Provide the [X, Y] coordinate of the cell's center where the given text is located.  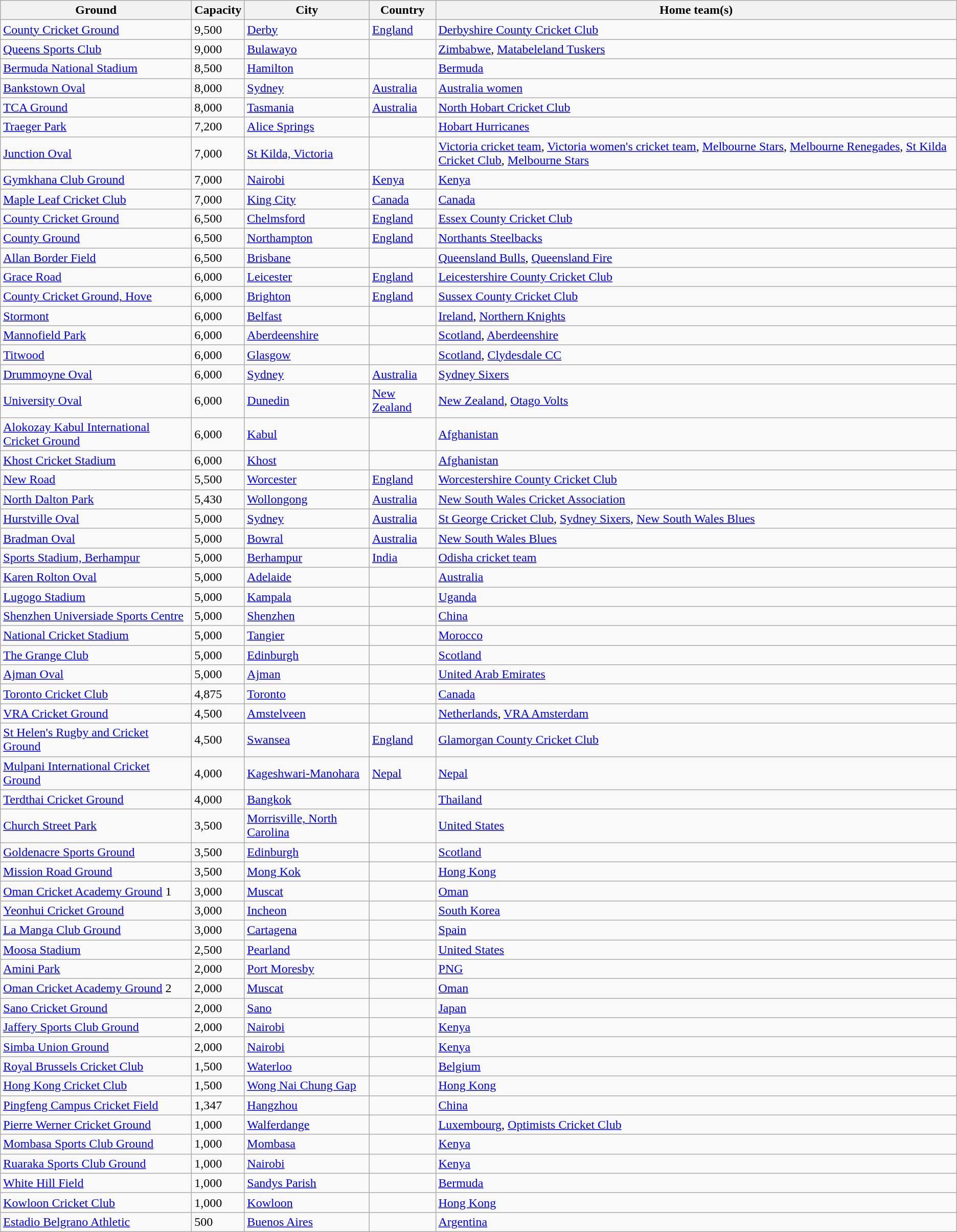
St George Cricket Club, Sydney Sixers, New South Wales Blues [696, 519]
Hurstville Oval [96, 519]
Jaffery Sports Club Ground [96, 1027]
National Cricket Stadium [96, 636]
Wollongong [307, 499]
Hong Kong Cricket Club [96, 1086]
Swansea [307, 740]
County Cricket Ground, Hove [96, 297]
New Zealand [402, 401]
Buenos Aires [307, 1222]
India [402, 557]
Thailand [696, 799]
Lugogo Stadium [96, 597]
Derbyshire County Cricket Club [696, 30]
South Korea [696, 910]
Amini Park [96, 969]
Kowloon [307, 1202]
Karen Rolton Oval [96, 577]
White Hill Field [96, 1183]
Hobart Hurricanes [696, 127]
Moosa Stadium [96, 950]
Home team(s) [696, 10]
Brisbane [307, 257]
Toronto [307, 694]
Netherlands, VRA Amsterdam [696, 713]
Scotland, Aberdeenshire [696, 335]
Adelaide [307, 577]
Khost [307, 460]
Khost Cricket Stadium [96, 460]
Hangzhou [307, 1105]
500 [218, 1222]
Worcestershire County Cricket Club [696, 480]
TCA Ground [96, 107]
Brighton [307, 297]
Bankstown Oval [96, 88]
Pierre Werner Cricket Ground [96, 1125]
Victoria cricket team, Victoria women's cricket team, Melbourne Stars, Melbourne Renegades, St Kilda Cricket Club, Melbourne Stars [696, 153]
Oman Cricket Academy Ground 2 [96, 989]
The Grange Club [96, 655]
Cartagena [307, 930]
Ajman Oval [96, 675]
Capacity [218, 10]
Titwood [96, 355]
Ajman [307, 675]
Zimbabwe, Matabeleland Tuskers [696, 49]
Mannofield Park [96, 335]
2,500 [218, 950]
Stormont [96, 316]
Mission Road Ground [96, 871]
Odisha cricket team [696, 557]
Ireland, Northern Knights [696, 316]
Spain [696, 930]
Ruaraka Sports Club Ground [96, 1163]
Waterloo [307, 1066]
7,200 [218, 127]
Dunedin [307, 401]
Mong Kok [307, 871]
Drummoyne Oval [96, 374]
Worcester [307, 480]
Mombasa [307, 1144]
Derby [307, 30]
5,430 [218, 499]
Bangkok [307, 799]
Uganda [696, 597]
1,347 [218, 1105]
Alice Springs [307, 127]
Goldenacre Sports Ground [96, 852]
9,000 [218, 49]
Japan [696, 1008]
Yeonhui Cricket Ground [96, 910]
Kabul [307, 434]
Gymkhana Club Ground [96, 180]
Bowral [307, 538]
Sussex County Cricket Club [696, 297]
Traeger Park [96, 127]
Toronto Cricket Club [96, 694]
Sano Cricket Ground [96, 1008]
Church Street Park [96, 825]
Pearland [307, 950]
Berhampur [307, 557]
Incheon [307, 910]
Luxembourg, Optimists Cricket Club [696, 1125]
St Helen's Rugby and Cricket Ground [96, 740]
Ground [96, 10]
VRA Cricket Ground [96, 713]
Allan Border Field [96, 257]
8,500 [218, 69]
Argentina [696, 1222]
Oman Cricket Academy Ground 1 [96, 891]
Country [402, 10]
La Manga Club Ground [96, 930]
Australia women [696, 88]
Simba Union Ground [96, 1047]
Mombasa Sports Club Ground [96, 1144]
Alokozay Kabul International Cricket Ground [96, 434]
University Oval [96, 401]
Leicester [307, 277]
9,500 [218, 30]
Queensland Bulls, Queensland Fire [696, 257]
Aberdeenshire [307, 335]
Morrisville, North Carolina [307, 825]
Queens Sports Club [96, 49]
New Road [96, 480]
Pingfeng Campus Cricket Field [96, 1105]
Maple Leaf Cricket Club [96, 199]
New South Wales Blues [696, 538]
Kageshwari-Manohara [307, 773]
Sano [307, 1008]
Essex County Cricket Club [696, 218]
Junction Oval [96, 153]
Grace Road [96, 277]
Amstelveen [307, 713]
Bulawayo [307, 49]
North Hobart Cricket Club [696, 107]
New South Wales Cricket Association [696, 499]
King City [307, 199]
Glasgow [307, 355]
4,875 [218, 694]
Belfast [307, 316]
County Ground [96, 238]
Shenzhen Universiade Sports Centre [96, 616]
Shenzhen [307, 616]
PNG [696, 969]
Mulpani International Cricket Ground [96, 773]
Sydney Sixers [696, 374]
Glamorgan County Cricket Club [696, 740]
Walferdange [307, 1125]
Kowloon Cricket Club [96, 1202]
Kampala [307, 597]
Hamilton [307, 69]
St Kilda, Victoria [307, 153]
Sandys Parish [307, 1183]
Northants Steelbacks [696, 238]
Royal Brussels Cricket Club [96, 1066]
City [307, 10]
Terdthai Cricket Ground [96, 799]
Sports Stadium, Berhampur [96, 557]
Tangier [307, 636]
Chelmsford [307, 218]
Belgium [696, 1066]
Bermuda National Stadium [96, 69]
Wong Nai Chung Gap [307, 1086]
Morocco [696, 636]
5,500 [218, 480]
Scotland, Clydesdale CC [696, 355]
Leicestershire County Cricket Club [696, 277]
Estadio Belgrano Athletic [96, 1222]
New Zealand, Otago Volts [696, 401]
United Arab Emirates [696, 675]
Northampton [307, 238]
North Dalton Park [96, 499]
Bradman Oval [96, 538]
Tasmania [307, 107]
Port Moresby [307, 969]
